Pinpoint the cell where the given text exists, returning its [X, Y] midpoint coordinate. 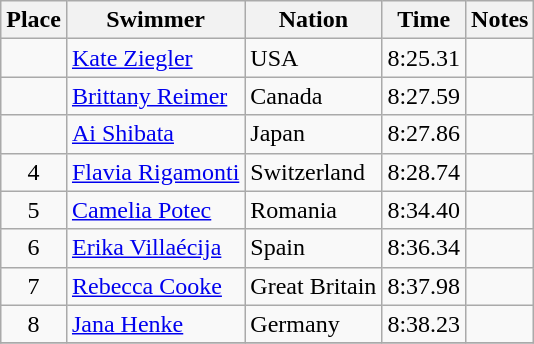
Romania [314, 210]
Place [34, 20]
8:28.74 [424, 172]
4 [34, 172]
8:34.40 [424, 210]
Flavia Rigamonti [155, 172]
Jana Henke [155, 324]
8:38.23 [424, 324]
Rebecca Cooke [155, 286]
Germany [314, 324]
6 [34, 248]
8:27.86 [424, 134]
Canada [314, 96]
Erika Villaécija [155, 248]
Time [424, 20]
Notes [500, 20]
Swimmer [155, 20]
8 [34, 324]
8:25.31 [424, 58]
Ai Shibata [155, 134]
Brittany Reimer [155, 96]
Switzerland [314, 172]
Japan [314, 134]
Camelia Potec [155, 210]
5 [34, 210]
8:37.98 [424, 286]
8:27.59 [424, 96]
8:36.34 [424, 248]
Spain [314, 248]
USA [314, 58]
Great Britain [314, 286]
7 [34, 286]
Kate Ziegler [155, 58]
Nation [314, 20]
